For the text-containing cell, return its midpoint in (X, Y) coordinate format. 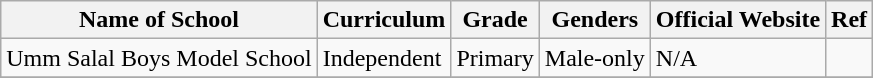
Primary (495, 58)
Ref (850, 20)
Name of School (159, 20)
N/A (738, 58)
Genders (594, 20)
Umm Salal Boys Model School (159, 58)
Grade (495, 20)
Male-only (594, 58)
Official Website (738, 20)
Curriculum (384, 20)
Independent (384, 58)
